Return the (X, Y) coordinate for the center point of the cell that contains the specified text.  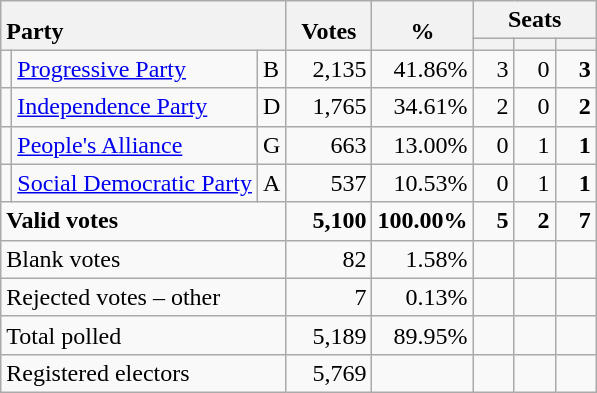
1,765 (329, 107)
5,769 (329, 373)
13.00% (422, 145)
People's Alliance (135, 145)
5,100 (329, 221)
Independence Party (135, 107)
Blank votes (144, 259)
Progressive Party (135, 69)
5 (494, 221)
Valid votes (144, 221)
89.95% (422, 335)
Total polled (144, 335)
41.86% (422, 69)
Votes (329, 26)
100.00% (422, 221)
10.53% (422, 183)
663 (329, 145)
537 (329, 183)
34.61% (422, 107)
82 (329, 259)
G (271, 145)
Rejected votes – other (144, 297)
Seats (534, 20)
D (271, 107)
1.58% (422, 259)
5,189 (329, 335)
Registered electors (144, 373)
% (422, 26)
0.13% (422, 297)
Social Democratic Party (135, 183)
2,135 (329, 69)
A (271, 183)
Party (144, 26)
B (271, 69)
